Search for the cell housing the specified text and yield its (X, Y) center coordinate. 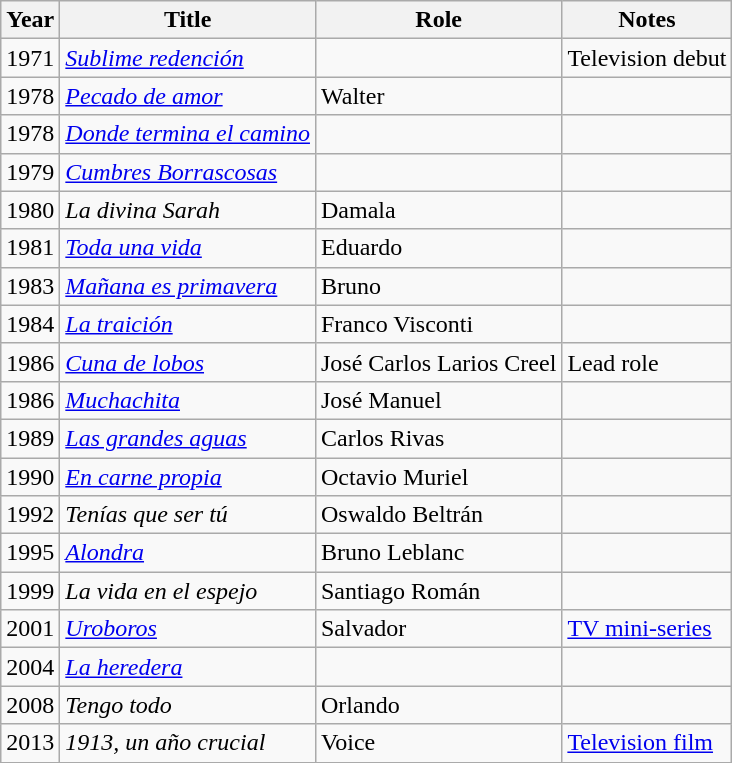
Eduardo (438, 248)
Voice (438, 743)
Toda una vida (188, 248)
Tengo todo (188, 705)
Role (438, 20)
Uroboros (188, 629)
Pecado de amor (188, 96)
2013 (30, 743)
Television debut (647, 58)
La traición (188, 324)
La heredera (188, 667)
Muchachita (188, 400)
1999 (30, 591)
1979 (30, 172)
Tenías que ser tú (188, 515)
1990 (30, 477)
Walter (438, 96)
Cumbres Borrascosas (188, 172)
Lead role (647, 362)
1980 (30, 210)
Carlos Rivas (438, 438)
1995 (30, 553)
Damala (438, 210)
En carne propia (188, 477)
2008 (30, 705)
1992 (30, 515)
Cuna de lobos (188, 362)
TV mini-series (647, 629)
1989 (30, 438)
2004 (30, 667)
Octavio Muriel (438, 477)
Donde termina el camino (188, 134)
1981 (30, 248)
Las grandes aguas (188, 438)
José Carlos Larios Creel (438, 362)
Alondra (188, 553)
Bruno (438, 286)
José Manuel (438, 400)
Franco Visconti (438, 324)
Sublime redención (188, 58)
1983 (30, 286)
Oswaldo Beltrán (438, 515)
La vida en el espejo (188, 591)
1984 (30, 324)
Orlando (438, 705)
1971 (30, 58)
Television film (647, 743)
1913, un año crucial (188, 743)
2001 (30, 629)
Santiago Román (438, 591)
Title (188, 20)
Bruno Leblanc (438, 553)
Year (30, 20)
Notes (647, 20)
Salvador (438, 629)
Mañana es primavera (188, 286)
La divina Sarah (188, 210)
